Detect which cell encompasses the target text, then output its [X, Y] center coordinate. 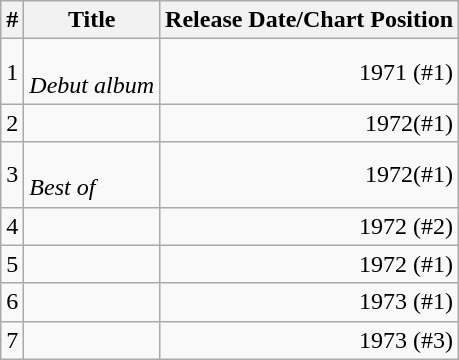
1973 (#1) [310, 302]
# [12, 20]
Release Date/Chart Position [310, 20]
4 [12, 226]
3 [12, 174]
1973 (#3) [310, 340]
1 [12, 72]
2 [12, 123]
Title [92, 20]
1972 (#1) [310, 264]
1971 (#1) [310, 72]
5 [12, 264]
6 [12, 302]
Debut album [92, 72]
Best of [92, 174]
7 [12, 340]
1972 (#2) [310, 226]
